From the cell containing the given text, extract its center point as [X, Y] coordinate. 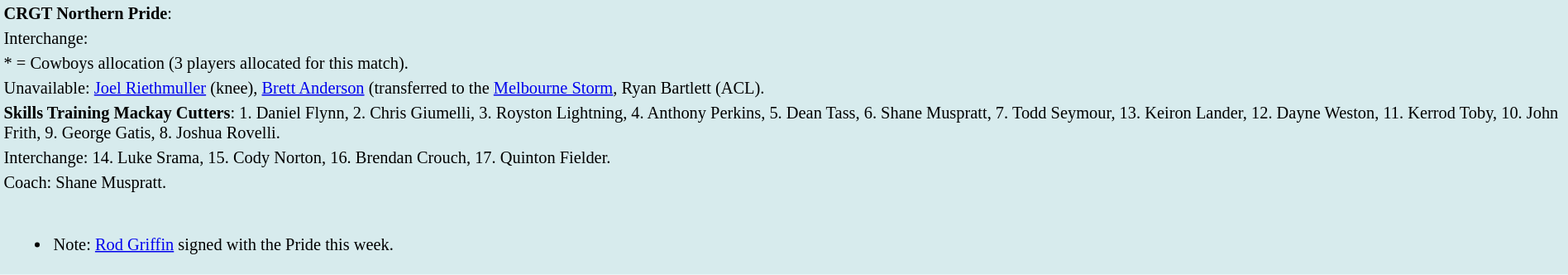
Interchange: [784, 38]
* = Cowboys allocation (3 players allocated for this match). [784, 63]
Coach: Shane Muspratt. [784, 182]
Unavailable: Joel Riethmuller (knee), Brett Anderson (transferred to the Melbourne Storm, Ryan Bartlett (ACL). [784, 88]
Note: Rod Griffin signed with the Pride this week. [784, 234]
Interchange: 14. Luke Srama, 15. Cody Norton, 16. Brendan Crouch, 17. Quinton Fielder. [784, 157]
CRGT Northern Pride: [784, 13]
